Search for the cell housing the specified text and yield its (X, Y) center coordinate. 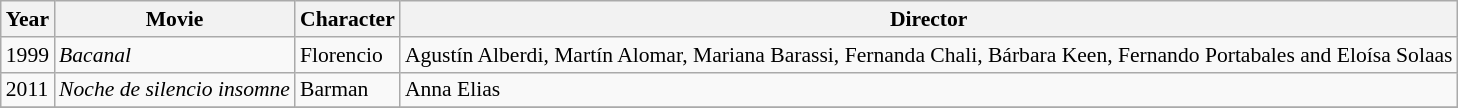
Florencio (348, 55)
Agustín Alberdi, Martín Alomar, Mariana Barassi, Fernanda Chali, Bárbara Keen, Fernando Portabales and Eloísa Solaas (929, 55)
Anna Elias (929, 90)
Director (929, 19)
Year (28, 19)
Noche de silencio insomne (174, 90)
1999 (28, 55)
Character (348, 19)
2011 (28, 90)
Movie (174, 19)
Barman (348, 90)
Bacanal (174, 55)
